Scan for the cell matching the given text and deliver its [x, y] coordinate at center. 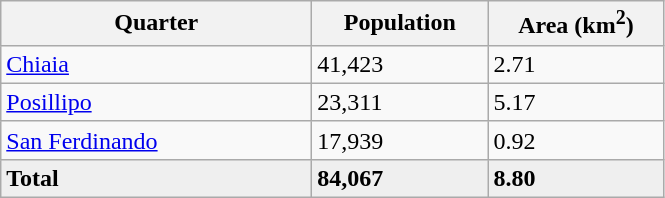
0.92 [576, 140]
8.80 [576, 178]
2.71 [576, 64]
Chiaia [156, 64]
17,939 [400, 140]
Posillipo [156, 102]
Population [400, 24]
41,423 [400, 64]
84,067 [400, 178]
23,311 [400, 102]
San Ferdinando [156, 140]
Quarter [156, 24]
Area (km2) [576, 24]
Total [156, 178]
5.17 [576, 102]
